Detect which cell encompasses the target text, then output its (x, y) center coordinate. 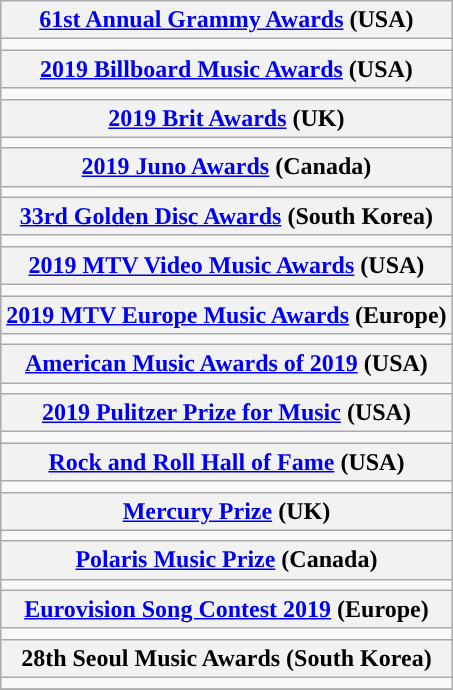
American Music Awards of 2019 (USA) (226, 364)
61st Annual Grammy Awards (USA) (226, 20)
2019 Juno Awards (Canada) (226, 167)
Polaris Music Prize (Canada) (226, 560)
Rock and Roll Hall of Fame (USA) (226, 462)
2019 Pulitzer Prize for Music (USA) (226, 413)
2019 Brit Awards (UK) (226, 118)
2019 MTV Europe Music Awards (Europe) (226, 315)
2019 MTV Video Music Awards (USA) (226, 265)
28th Seoul Music Awards (South Korea) (226, 658)
33rd Golden Disc Awards (South Korea) (226, 216)
2019 Billboard Music Awards (USA) (226, 69)
Mercury Prize (UK) (226, 511)
Eurovision Song Contest 2019 (Europe) (226, 609)
